Determine the [x, y] coordinate at the center of the cell enclosing the given text.  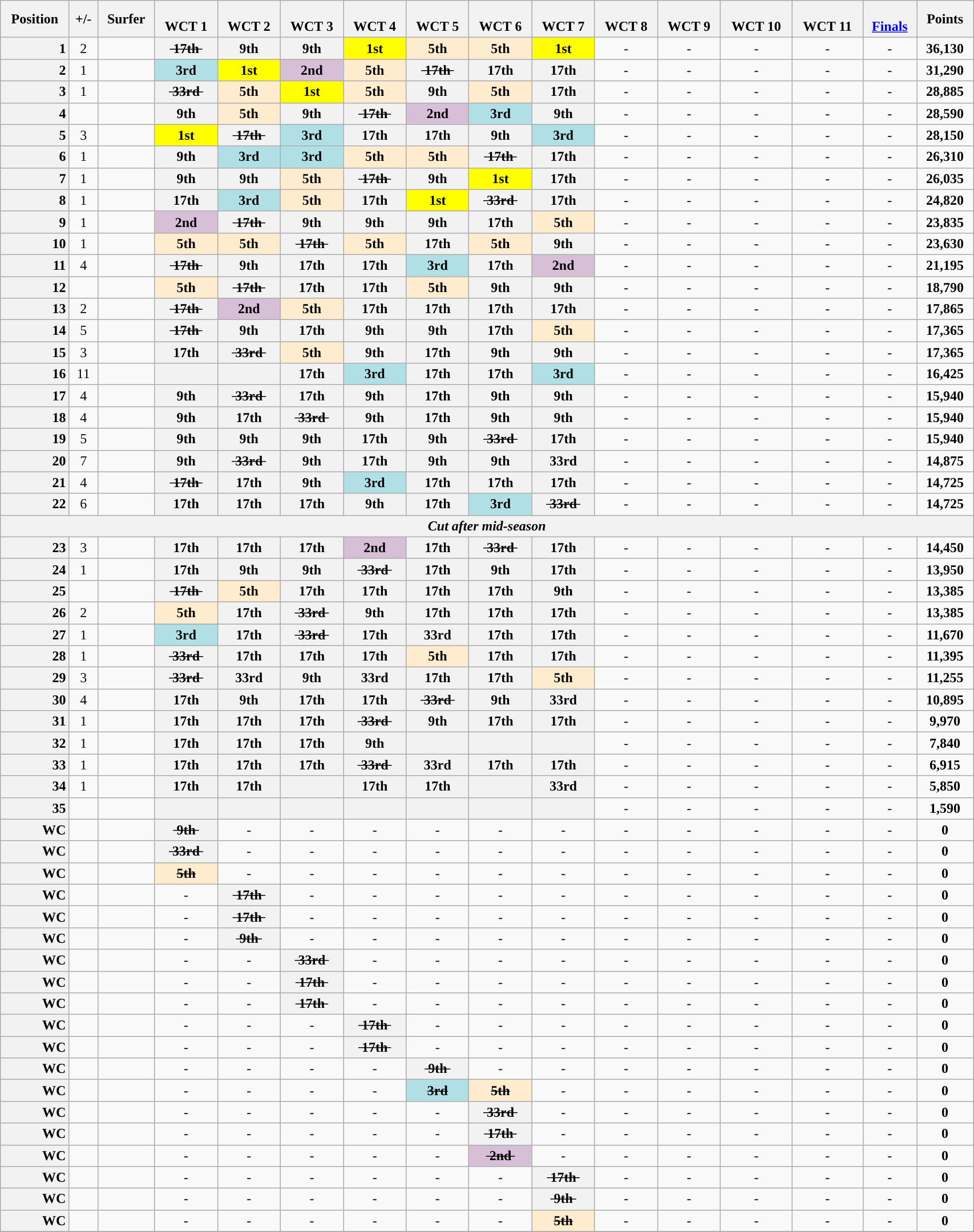
8 [35, 200]
13 [35, 309]
24,820 [945, 200]
23 [35, 548]
14,450 [945, 548]
11,395 [945, 656]
WCT 2 [249, 19]
26,035 [945, 179]
15 [35, 352]
Position [35, 19]
12 [35, 287]
WCT 6 [500, 19]
21,195 [945, 265]
18 [35, 418]
WCT 8 [626, 19]
17,865 [945, 309]
20 [35, 461]
31,290 [945, 70]
36,130 [945, 48]
WCT 1 [186, 19]
6,915 [945, 765]
26 [35, 613]
35 [35, 808]
26,310 [945, 157]
17 [35, 396]
Cut after mid-season [487, 526]
WCT 11 [827, 19]
9 [35, 222]
31 [35, 722]
5,850 [945, 787]
28,150 [945, 135]
28,885 [945, 92]
13,950 [945, 569]
25 [35, 591]
10 [35, 244]
32 [35, 743]
WCT 4 [375, 19]
+/- [83, 19]
11,670 [945, 635]
9,970 [945, 722]
Surfer [126, 19]
18,790 [945, 287]
WCT 7 [563, 19]
19 [35, 439]
WCT 3 [312, 19]
7,840 [945, 743]
27 [35, 635]
Finals [890, 19]
16 [35, 374]
29 [35, 678]
33 [35, 765]
10,895 [945, 700]
21 [35, 483]
28 [35, 656]
14,875 [945, 461]
30 [35, 700]
24 [35, 569]
Points [945, 19]
34 [35, 787]
23,630 [945, 244]
1,590 [945, 808]
WCT 9 [689, 19]
16,425 [945, 374]
11,255 [945, 678]
14 [35, 331]
23,835 [945, 222]
WCT 10 [757, 19]
22 [35, 504]
WCT 5 [438, 19]
28,590 [945, 114]
